Scan for the cell matching the given text and deliver its [x, y] coordinate at center. 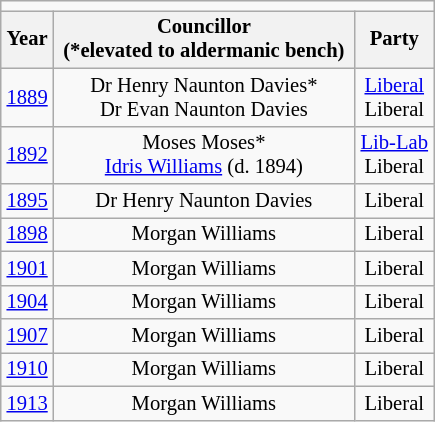
1913 [28, 403]
1907 [28, 335]
LiberalLiberal [394, 97]
Dr Henry Naunton Davies [204, 201]
1895 [28, 201]
Dr Henry Naunton Davies*Dr Evan Naunton Davies [204, 97]
Lib-LabLiberal [394, 155]
Party [394, 39]
Councillor(*elevated to aldermanic bench) [204, 39]
1898 [28, 234]
Year [28, 39]
1901 [28, 268]
1904 [28, 302]
Moses Moses*Idris Williams (d. 1894) [204, 155]
1889 [28, 97]
1892 [28, 155]
1910 [28, 369]
